Provide the (X, Y) coordinate of the cell's center where the given text is located.  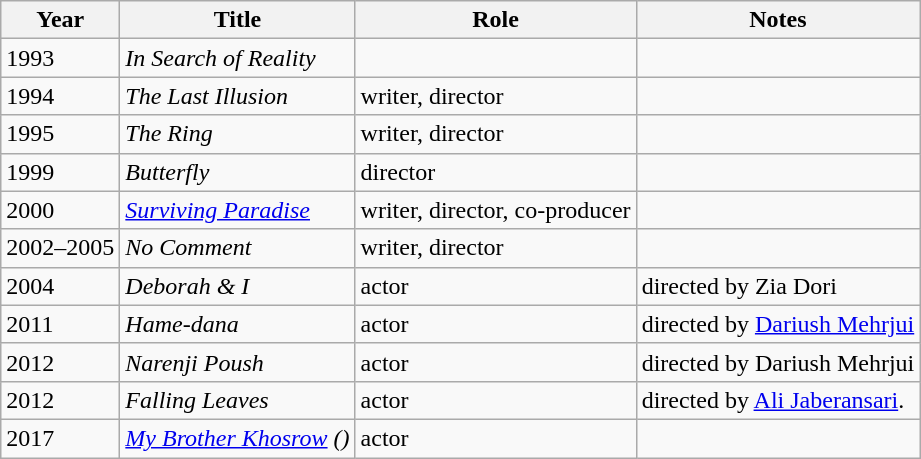
The Ring (238, 134)
2017 (60, 438)
directed by Zia Dori (778, 286)
2011 (60, 324)
No Comment (238, 248)
Title (238, 20)
The Last Illusion (238, 96)
writer, director, co-producer (496, 210)
1994 (60, 96)
1995 (60, 134)
Deborah & I (238, 286)
Hame-dana (238, 324)
2002–2005 (60, 248)
director (496, 172)
1993 (60, 58)
My Brother Khosrow () (238, 438)
directed by Ali Jaberansari. (778, 400)
In Search of Reality (238, 58)
Role (496, 20)
Notes (778, 20)
Butterfly (238, 172)
1999 (60, 172)
Falling Leaves (238, 400)
2000 (60, 210)
Surviving Paradise (238, 210)
Year (60, 20)
2004 (60, 286)
Narenji Poush (238, 362)
